Provide the (x, y) coordinate of the cell's center where the given text is located.  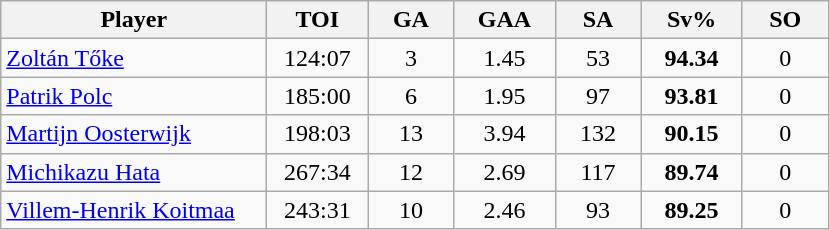
243:31 (318, 210)
1.95 (504, 96)
117 (598, 172)
Player (134, 20)
SO (785, 20)
Patrik Polc (134, 96)
13 (411, 134)
3 (411, 58)
GAA (504, 20)
10 (411, 210)
Martijn Oosterwijk (134, 134)
89.25 (692, 210)
198:03 (318, 134)
185:00 (318, 96)
90.15 (692, 134)
3.94 (504, 134)
93.81 (692, 96)
2.69 (504, 172)
SA (598, 20)
Villem-Henrik Koitmaa (134, 210)
6 (411, 96)
53 (598, 58)
2.46 (504, 210)
1.45 (504, 58)
12 (411, 172)
Michikazu Hata (134, 172)
124:07 (318, 58)
93 (598, 210)
TOI (318, 20)
97 (598, 96)
Zoltán Tőke (134, 58)
132 (598, 134)
94.34 (692, 58)
267:34 (318, 172)
Sv% (692, 20)
GA (411, 20)
89.74 (692, 172)
